For the text-containing cell, return its midpoint in [x, y] coordinate format. 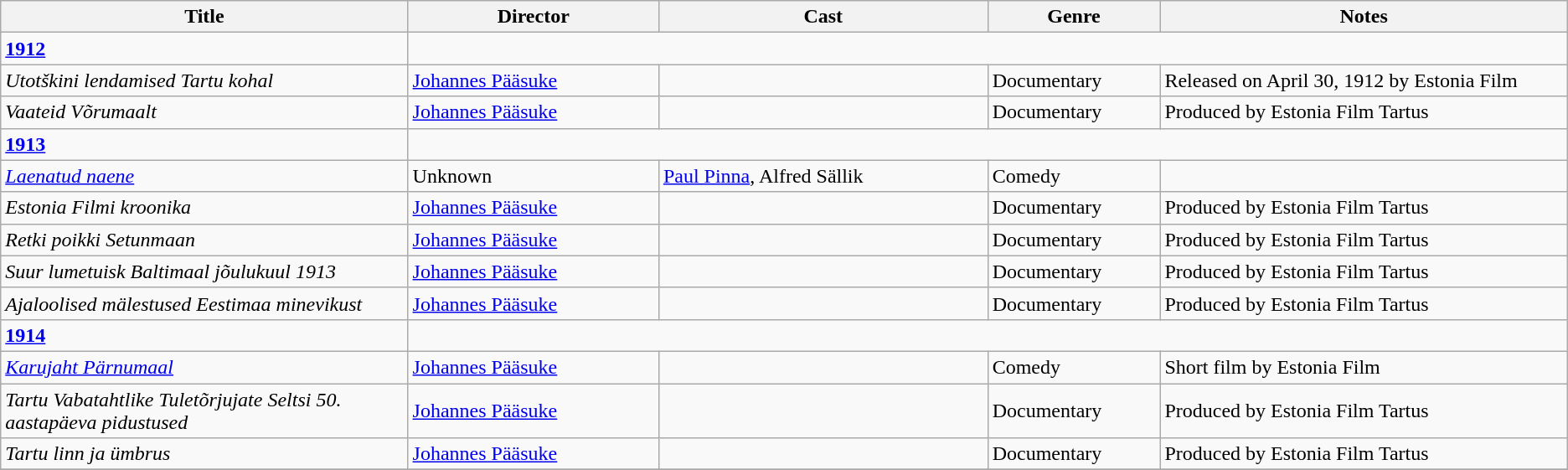
1914 [204, 335]
Notes [1364, 17]
Estonia Filmi kroonika [204, 208]
Released on April 30, 1912 by Estonia Film [1364, 80]
Short film by Estonia Film [1364, 367]
Retki poikki Setunmaan [204, 240]
1913 [204, 144]
Cast [823, 17]
Title [204, 17]
1912 [204, 49]
Tartu Vabatahtlike Tuletõrjujate Seltsi 50. aastapäeva pidustused [204, 411]
Ajaloolised mälestused Eestimaa minevikust [204, 303]
Tartu linn ja ümbrus [204, 454]
Director [533, 17]
Suur lumetuisk Baltimaal jõulukuul 1913 [204, 271]
Genre [1074, 17]
Vaateid Võrumaalt [204, 112]
Karujaht Pärnumaal [204, 367]
Paul Pinna, Alfred Sällik [823, 176]
Laenatud naene [204, 176]
Utotškini lendamised Tartu kohal [204, 80]
Unknown [533, 176]
